Identify which cell holds the provided text, then report its (X, Y) central coordinate. 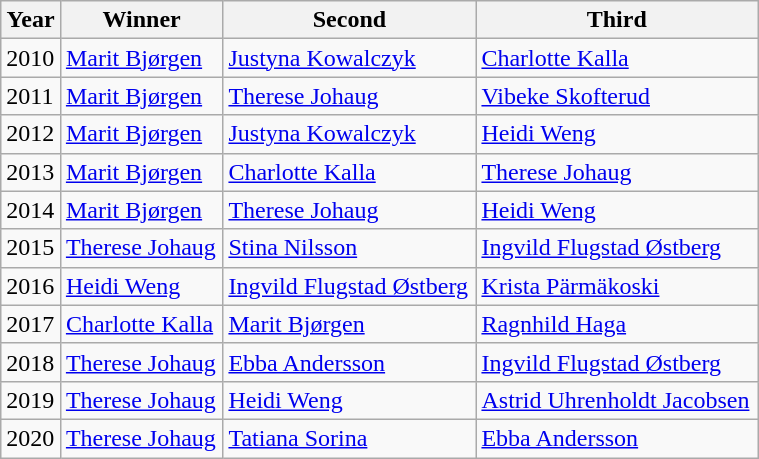
2015 (31, 248)
2020 (31, 438)
2019 (31, 400)
Krista Pärmäkoski (617, 286)
Vibeke Skofterud (617, 96)
2016 (31, 286)
2012 (31, 134)
Astrid Uhrenholdt Jacobsen (617, 400)
2018 (31, 362)
2011 (31, 96)
Tatiana Sorina (350, 438)
2010 (31, 58)
2014 (31, 210)
2013 (31, 172)
2017 (31, 324)
Winner (142, 20)
Third (617, 20)
Second (350, 20)
Ragnhild Haga (617, 324)
Year (31, 20)
Stina Nilsson (350, 248)
